Extract the [x, y] coordinate from the center of the cell holding the provided text.  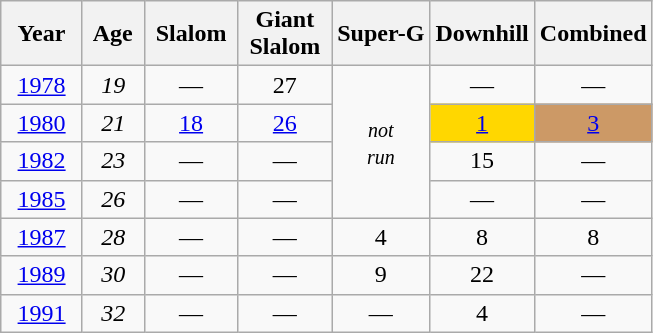
19 [113, 85]
28 [113, 237]
3 [593, 123]
15 [482, 161]
Giant Slalom [285, 34]
32 [113, 313]
Downhill [482, 34]
1989 [42, 275]
Year [42, 34]
Age [113, 34]
Super-G [381, 34]
Combined [593, 34]
1978 [42, 85]
21 [113, 123]
1991 [42, 313]
30 [113, 275]
9 [381, 275]
23 [113, 161]
1987 [42, 237]
1 [482, 123]
27 [285, 85]
1985 [42, 199]
Slalom [191, 34]
22 [482, 275]
notrun [381, 142]
18 [191, 123]
1982 [42, 161]
1980 [42, 123]
